For the text-containing cell, return its midpoint in (x, y) coordinate format. 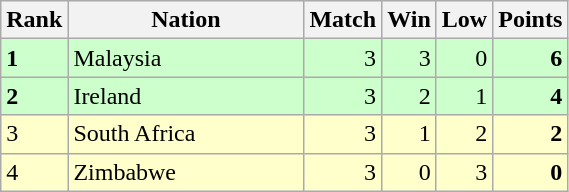
Ireland (186, 96)
South Africa (186, 134)
Points (530, 20)
Rank (34, 20)
Malaysia (186, 58)
Low (464, 20)
Win (410, 20)
Zimbabwe (186, 172)
Match (343, 20)
Nation (186, 20)
6 (530, 58)
